Output the [x, y] coordinate of the center of the cell containing the given text.  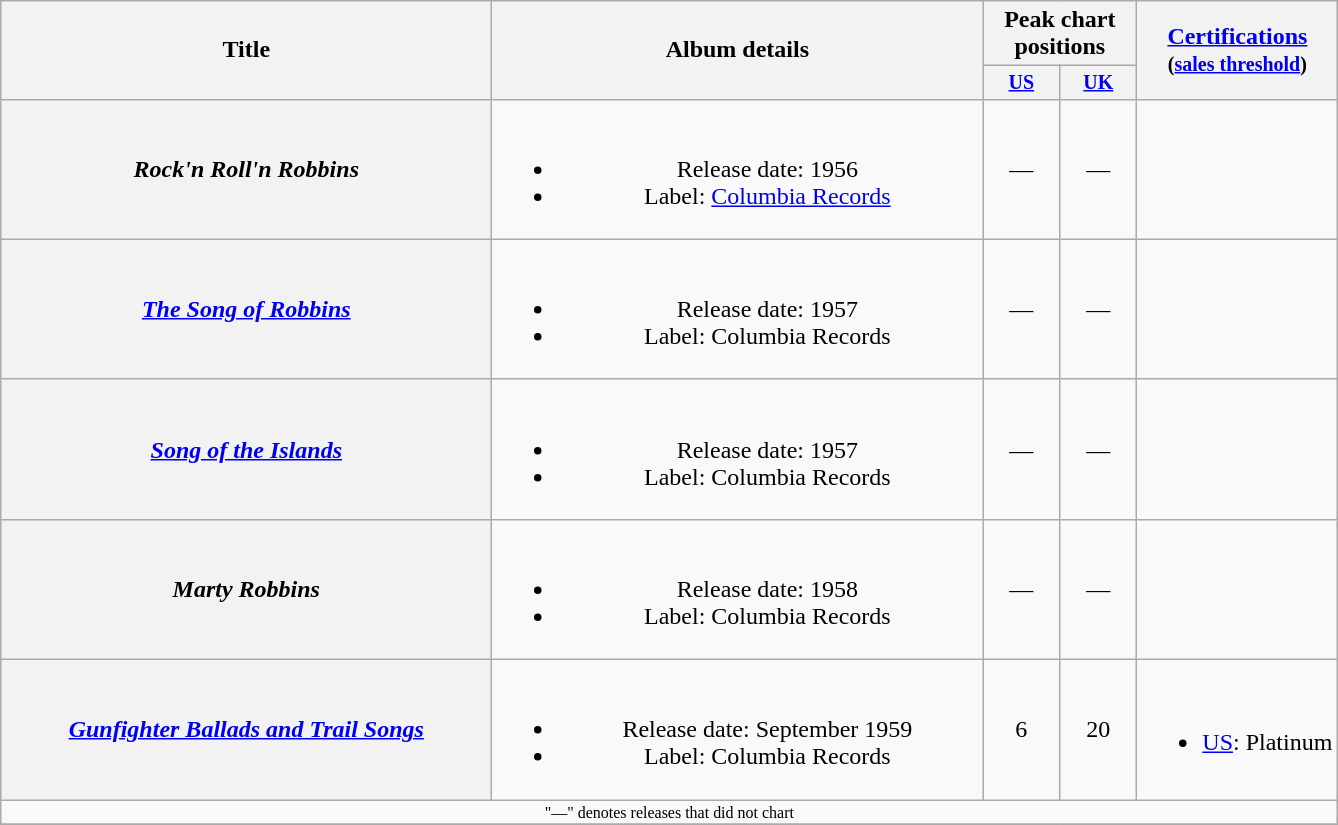
US [1022, 82]
Certifications(sales threshold) [1238, 50]
Release date: 1958Label: Columbia Records [738, 589]
US: Platinum [1238, 730]
Peak chartpositions [1060, 34]
Release date: September 1959Label: Columbia Records [738, 730]
The Song of Robbins [246, 309]
20 [1098, 730]
Song of the Islands [246, 449]
Marty Robbins [246, 589]
6 [1022, 730]
Release date: 1956Label: Columbia Records [738, 169]
Gunfighter Ballads and Trail Songs [246, 730]
Title [246, 50]
Rock'n Roll'n Robbins [246, 169]
Album details [738, 50]
"—" denotes releases that did not chart [670, 812]
UK [1098, 82]
